For the text-containing cell, return its midpoint in (x, y) coordinate format. 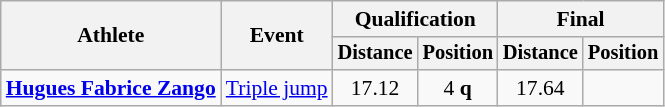
Qualification (416, 19)
17.12 (376, 88)
Triple jump (277, 88)
Event (277, 36)
17.64 (540, 88)
Hugues Fabrice Zango (111, 88)
Final (580, 19)
Athlete (111, 36)
4 q (458, 88)
